Determine the [X, Y] coordinate at the center of the cell enclosing the given text.  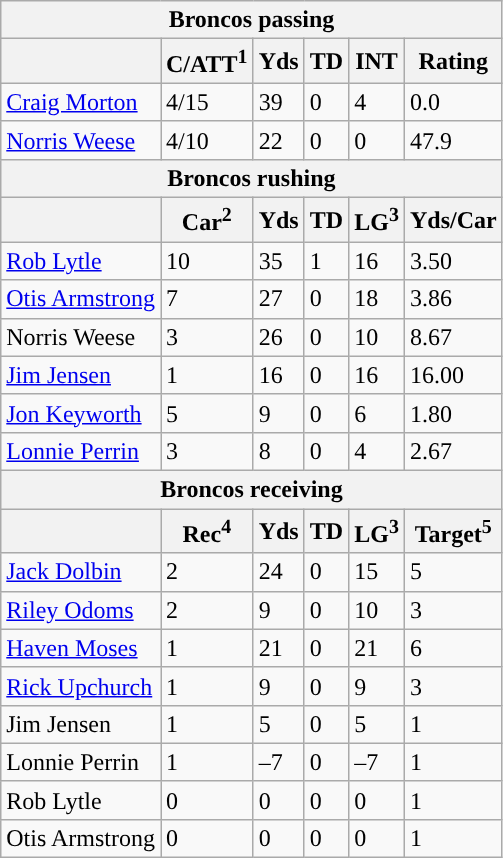
8.67 [453, 337]
Target5 [453, 532]
15 [377, 572]
INT [377, 62]
8 [278, 451]
18 [377, 299]
Yds/Car [453, 220]
26 [278, 337]
27 [278, 299]
Broncos receiving [252, 489]
Haven Moses [81, 648]
47.9 [453, 140]
4/10 [206, 140]
Rec4 [206, 532]
2.67 [453, 451]
3.86 [453, 299]
35 [278, 261]
0.0 [453, 102]
Rating [453, 62]
Broncos rushing [252, 178]
Craig Morton [81, 102]
Car2 [206, 220]
16.00 [453, 375]
22 [278, 140]
7 [206, 299]
Riley Odoms [81, 610]
3.50 [453, 261]
C/ATT1 [206, 62]
24 [278, 572]
39 [278, 102]
Rick Upchurch [81, 686]
1.80 [453, 413]
Jack Dolbin [81, 572]
Jon Keyworth [81, 413]
4/15 [206, 102]
Broncos passing [252, 20]
